Scan for the cell matching the given text and deliver its [x, y] coordinate at center. 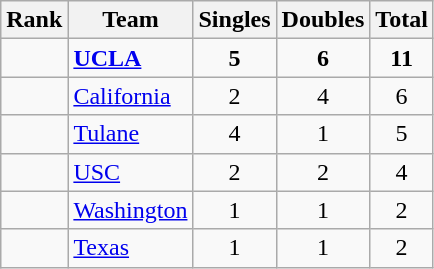
Singles [234, 20]
UCLA [130, 58]
California [130, 96]
Rank [34, 20]
USC [130, 172]
Washington [130, 210]
Total [402, 20]
Team [130, 20]
Doubles [323, 20]
11 [402, 58]
Tulane [130, 134]
Texas [130, 248]
